Extract the (X, Y) coordinate from the center of the cell holding the provided text.  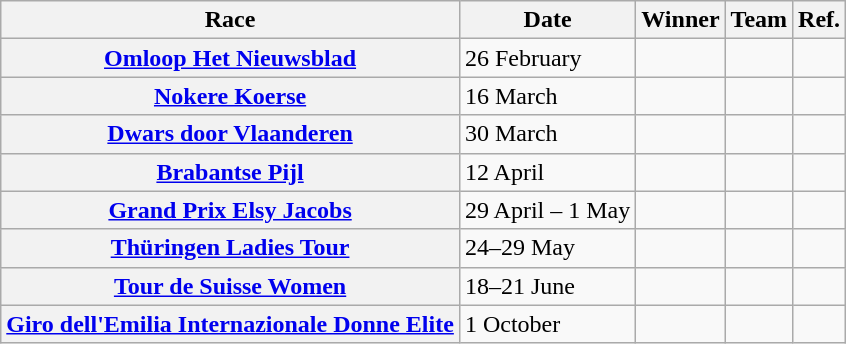
30 March (547, 134)
Nokere Koerse (230, 96)
Grand Prix Elsy Jacobs (230, 210)
24–29 May (547, 248)
Race (230, 20)
Tour de Suisse Women (230, 286)
Thüringen Ladies Tour (230, 248)
26 February (547, 58)
16 March (547, 96)
12 April (547, 172)
1 October (547, 324)
Dwars door Vlaanderen (230, 134)
Winner (680, 20)
29 April – 1 May (547, 210)
Brabantse Pijl (230, 172)
Giro dell'Emilia Internazionale Donne Elite (230, 324)
Team (759, 20)
18–21 June (547, 286)
Date (547, 20)
Omloop Het Nieuwsblad (230, 58)
Ref. (820, 20)
